Find where the given text appears and provide that cell's center as [x, y] coordinate. 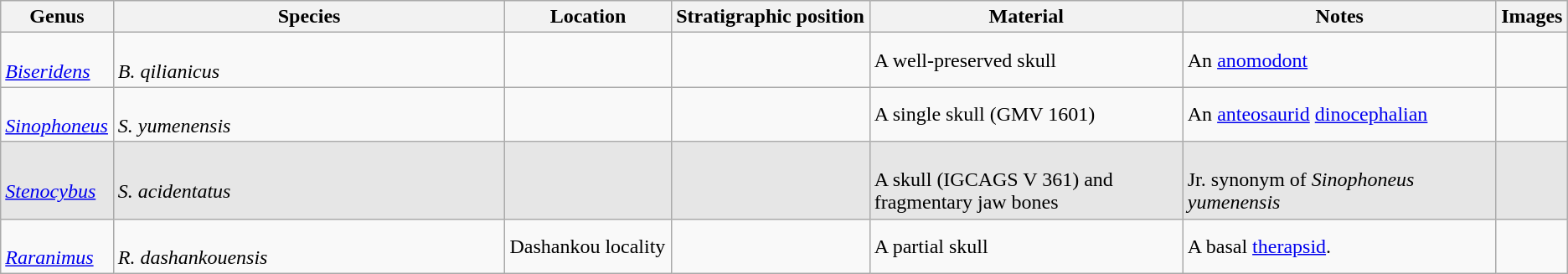
A partial skull [1026, 246]
Material [1026, 17]
Sinophoneus [57, 114]
Jr. synonym of Sinophoneus yumenensis [1339, 180]
A well-preserved skull [1026, 60]
S. acidentatus [309, 180]
R. dashankouensis [309, 246]
A basal therapsid. [1339, 246]
An anomodont [1339, 60]
Biseridens [57, 60]
Stratigraphic position [771, 17]
A single skull (GMV 1601) [1026, 114]
Stenocybus [57, 180]
An anteosaurid dinocephalian [1339, 114]
Genus [57, 17]
Raranimus [57, 246]
B. qilianicus [309, 60]
A skull (IGCAGS V 361) and fragmentary jaw bones [1026, 180]
S. yumenensis [309, 114]
Location [588, 17]
Notes [1339, 17]
Species [309, 17]
Dashankou locality [588, 246]
Images [1531, 17]
